Capture the cell that displays the provided text and extract its [x, y] central coordinate. 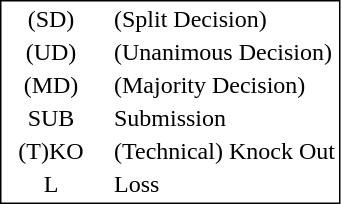
L [50, 185]
(Split Decision) [224, 19]
(Majority Decision) [224, 85]
(Unanimous Decision) [224, 53]
Submission [224, 119]
(MD) [50, 85]
(SD) [50, 19]
(UD) [50, 53]
(Technical) Knock Out [224, 151]
Loss [224, 185]
(T)KO [50, 151]
SUB [50, 119]
